Capture the cell that displays the provided text and extract its (X, Y) central coordinate. 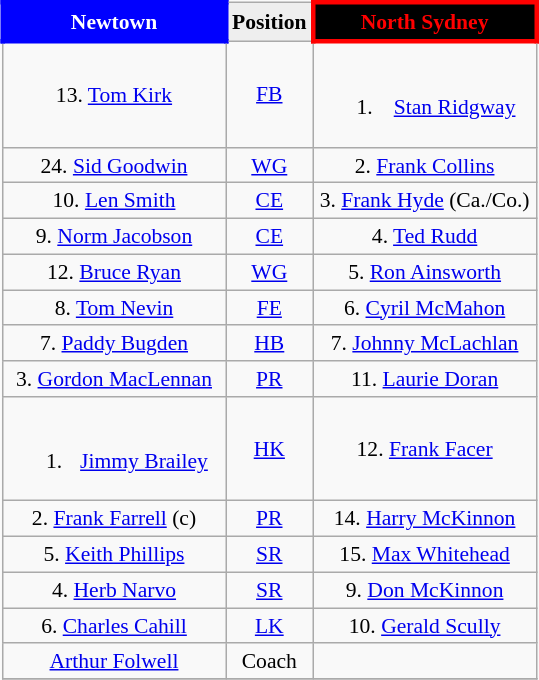
Arthur Folwell (114, 661)
13. Tom Kirk (114, 94)
4. Herb Narvo (114, 590)
7. Paddy Bugden (114, 343)
4. Ted Rudd (424, 237)
7. Johnny McLachlan (424, 343)
15. Max Whitehead (424, 555)
Position (270, 22)
11. Laurie Doran (424, 379)
9. Don McKinnon (424, 590)
12. Frank Facer (424, 449)
3. Frank Hyde (Ca./Co.) (424, 201)
3. Gordon MacLennan (114, 379)
North Sydney (424, 22)
10. Len Smith (114, 201)
FE (270, 308)
Jimmy Brailey (114, 449)
12. Bruce Ryan (114, 272)
24. Sid Goodwin (114, 165)
9. Norm Jacobson (114, 237)
2. Frank Collins (424, 165)
HB (270, 343)
2. Frank Farrell (c) (114, 519)
14. Harry McKinnon (424, 519)
LK (270, 626)
6. Cyril McMahon (424, 308)
FB (270, 94)
Newtown (114, 22)
10. Gerald Scully (424, 626)
8. Tom Nevin (114, 308)
6. Charles Cahill (114, 626)
5. Keith Phillips (114, 555)
Coach (270, 661)
HK (270, 449)
5. Ron Ainsworth (424, 272)
Stan Ridgway (424, 94)
